Find where the given text appears and provide that cell's center as (X, Y) coordinate. 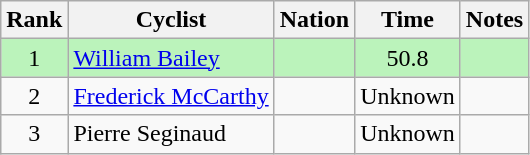
William Bailey (171, 58)
Cyclist (171, 20)
Frederick McCarthy (171, 96)
2 (34, 96)
Rank (34, 20)
Nation (314, 20)
3 (34, 134)
Time (408, 20)
Notes (494, 20)
Pierre Seginaud (171, 134)
1 (34, 58)
50.8 (408, 58)
